Identify which cell holds the provided text, then report its (x, y) central coordinate. 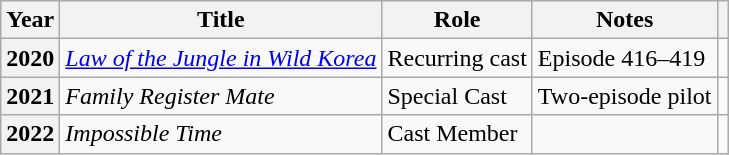
Year (30, 20)
Family Register Mate (221, 96)
2021 (30, 96)
2020 (30, 58)
2022 (30, 134)
Impossible Time (221, 134)
Special Cast (457, 96)
Notes (624, 20)
Role (457, 20)
Two-episode pilot (624, 96)
Recurring cast (457, 58)
Title (221, 20)
Episode 416–419 (624, 58)
Law of the Jungle in Wild Korea (221, 58)
Cast Member (457, 134)
